From the cell containing the given text, extract its center point as (X, Y) coordinate. 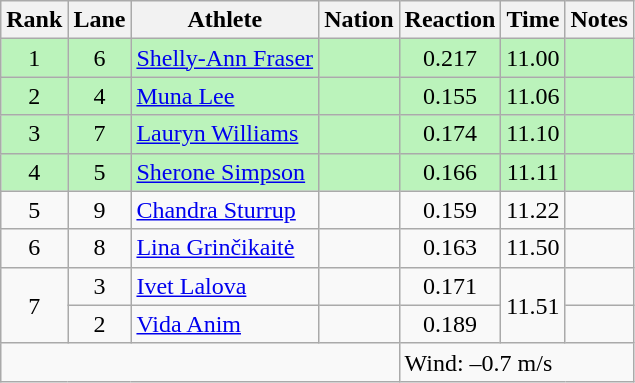
0.159 (450, 210)
11.00 (533, 58)
Lina Grinčikaitė (225, 248)
11.11 (533, 172)
Chandra Sturrup (225, 210)
Sherone Simpson (225, 172)
Ivet Lalova (225, 286)
11.50 (533, 248)
0.217 (450, 58)
0.174 (450, 134)
0.189 (450, 324)
11.51 (533, 305)
Wind: –0.7 m/s (516, 362)
8 (100, 248)
0.155 (450, 96)
9 (100, 210)
1 (34, 58)
Reaction (450, 20)
0.163 (450, 248)
Muna Lee (225, 96)
Rank (34, 20)
11.06 (533, 96)
Shelly-Ann Fraser (225, 58)
Lauryn Williams (225, 134)
Time (533, 20)
11.10 (533, 134)
Notes (599, 20)
0.166 (450, 172)
Vida Anim (225, 324)
Athlete (225, 20)
Lane (100, 20)
Nation (359, 20)
0.171 (450, 286)
11.22 (533, 210)
